Output the (X, Y) coordinate of the center of the cell containing the given text.  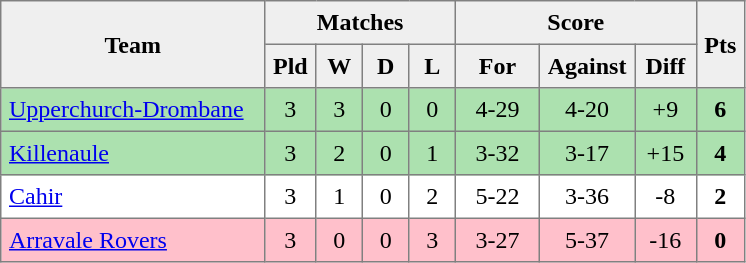
Pld (290, 66)
+15 (666, 153)
Arravale Rovers (133, 240)
Team (133, 44)
4-20 (586, 110)
Matches (360, 23)
+9 (666, 110)
Cahir (133, 197)
4 (720, 153)
L (432, 66)
5-37 (586, 240)
Diff (666, 66)
-8 (666, 197)
Killenaule (133, 153)
3-27 (497, 240)
Score (576, 23)
3-36 (586, 197)
D (385, 66)
Upperchurch-Drombane (133, 110)
Pts (720, 44)
W (339, 66)
Against (586, 66)
3-32 (497, 153)
For (497, 66)
6 (720, 110)
4-29 (497, 110)
5-22 (497, 197)
3-17 (586, 153)
-16 (666, 240)
